Scan for the cell matching the given text and deliver its (X, Y) coordinate at center. 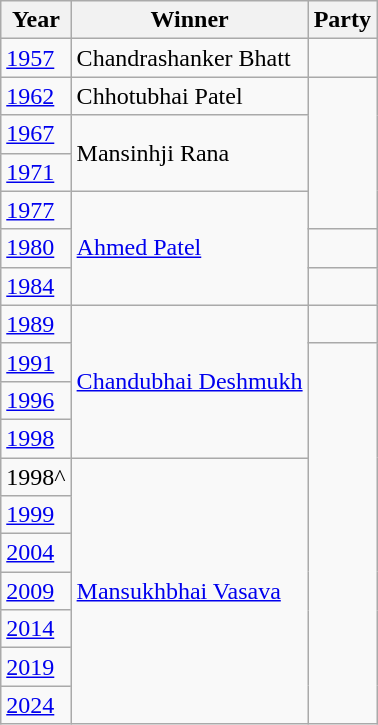
1999 (36, 515)
1967 (36, 134)
1998 (36, 438)
1977 (36, 210)
1957 (36, 58)
Ahmed Patel (190, 248)
1991 (36, 362)
1962 (36, 96)
Mansukhbhai Vasava (190, 591)
Mansinhji Rana (190, 153)
Chandubhai Deshmukh (190, 381)
1989 (36, 324)
2024 (36, 705)
2009 (36, 591)
2004 (36, 553)
1996 (36, 400)
Chhotubhai Patel (190, 96)
1998^ (36, 477)
1980 (36, 248)
1971 (36, 172)
1984 (36, 286)
2014 (36, 629)
2019 (36, 667)
Year (36, 20)
Winner (190, 20)
Party (342, 20)
Chandrashanker Bhatt (190, 58)
